Locate the cell with the specified text and output its [x, y] center coordinate. 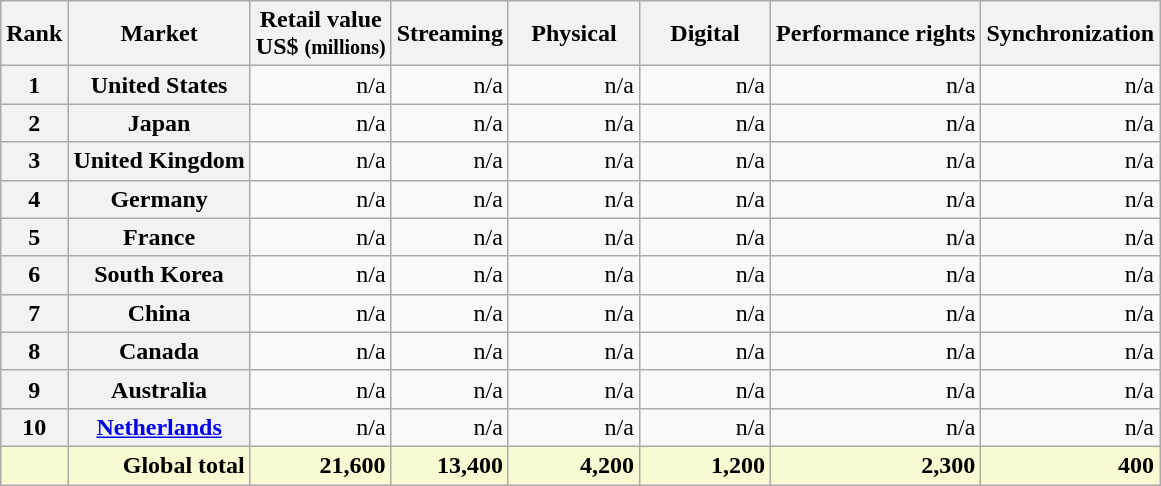
United Kingdom [159, 161]
21,600 [320, 465]
Synchronization [1070, 34]
2 [34, 123]
400 [1070, 465]
South Korea [159, 275]
4,200 [574, 465]
Streaming [450, 34]
France [159, 237]
Netherlands [159, 427]
1,200 [704, 465]
13,400 [450, 465]
4 [34, 199]
China [159, 313]
United States [159, 85]
Japan [159, 123]
1 [34, 85]
3 [34, 161]
Performance rights [876, 34]
Digital [704, 34]
Canada [159, 351]
Global total [159, 465]
10 [34, 427]
7 [34, 313]
9 [34, 389]
Australia [159, 389]
Rank [34, 34]
5 [34, 237]
6 [34, 275]
Retail valueUS$ (millions) [320, 34]
Physical [574, 34]
Germany [159, 199]
2,300 [876, 465]
8 [34, 351]
Market [159, 34]
